Pinpoint the cell where the given text exists, returning its (X, Y) midpoint coordinate. 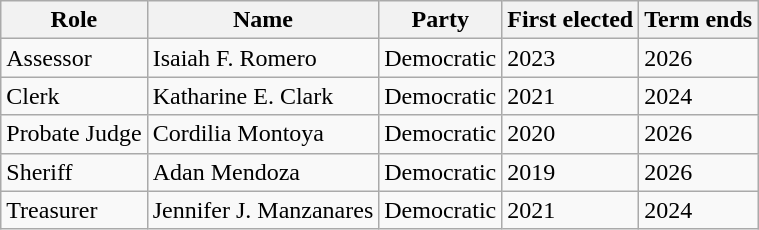
Probate Judge (74, 134)
Sheriff (74, 172)
2020 (570, 134)
Clerk (74, 96)
Term ends (698, 20)
Party (440, 20)
Isaiah F. Romero (263, 58)
Treasurer (74, 210)
First elected (570, 20)
Katharine E. Clark (263, 96)
2023 (570, 58)
Jennifer J. Manzanares (263, 210)
Cordilia Montoya (263, 134)
2019 (570, 172)
Adan Mendoza (263, 172)
Assessor (74, 58)
Role (74, 20)
Name (263, 20)
